Search for the cell housing the specified text and yield its (X, Y) center coordinate. 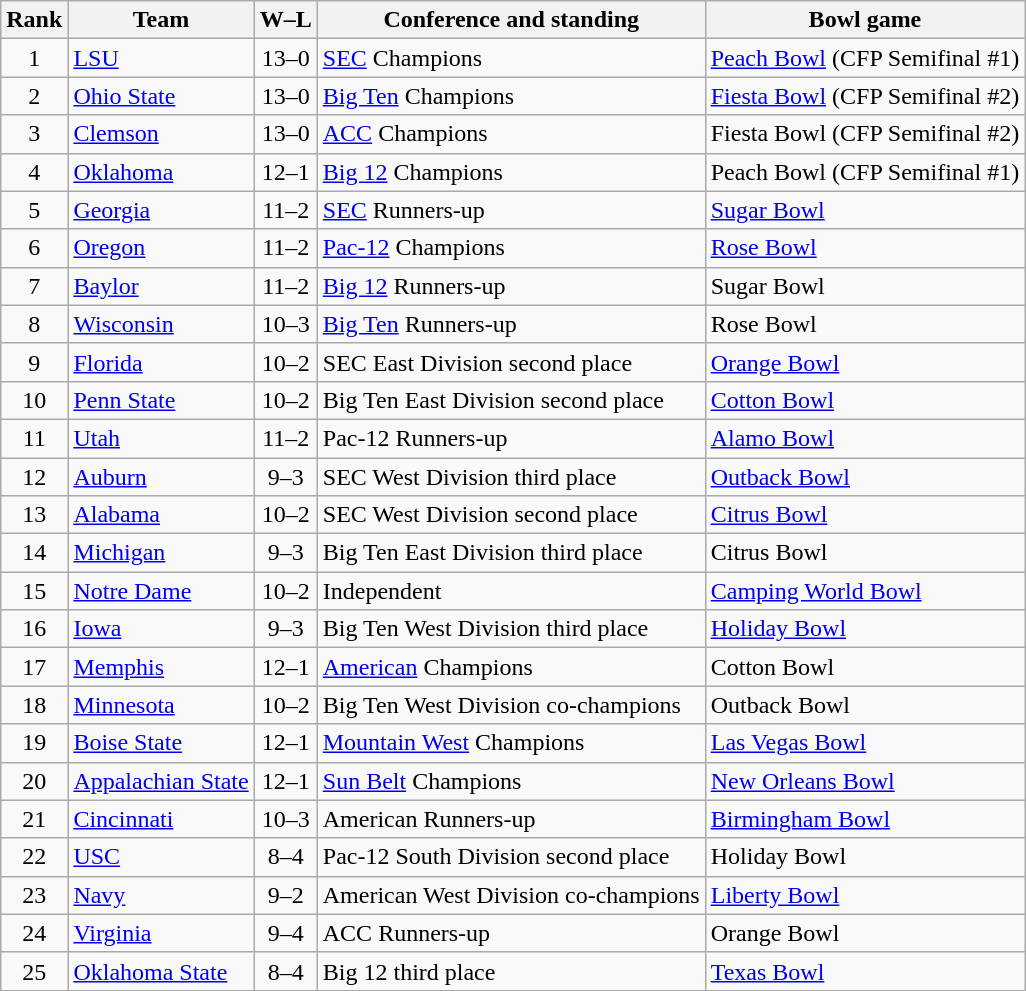
25 (34, 971)
Oregon (161, 248)
12 (34, 477)
23 (34, 895)
2 (34, 96)
American Runners-up (511, 819)
SEC West Division third place (511, 477)
Appalachian State (161, 781)
13 (34, 515)
17 (34, 667)
SEC Champions (511, 58)
Virginia (161, 933)
Conference and standing (511, 20)
Pac-12 South Division second place (511, 857)
Cincinnati (161, 819)
Notre Dame (161, 591)
Florida (161, 362)
Mountain West Champions (511, 743)
Birmingham Bowl (865, 819)
Georgia (161, 210)
Las Vegas Bowl (865, 743)
20 (34, 781)
American West Division co-champions (511, 895)
18 (34, 705)
Texas Bowl (865, 971)
Minnesota (161, 705)
Oklahoma State (161, 971)
Pac-12 Runners-up (511, 438)
11 (34, 438)
Pac-12 Champions (511, 248)
Iowa (161, 629)
8 (34, 324)
SEC Runners-up (511, 210)
Sun Belt Champions (511, 781)
15 (34, 591)
SEC East Division second place (511, 362)
Big 12 third place (511, 971)
Alabama (161, 515)
7 (34, 286)
22 (34, 857)
Clemson (161, 134)
Oklahoma (161, 172)
Alamo Bowl (865, 438)
3 (34, 134)
American Champions (511, 667)
Big 12 Runners-up (511, 286)
21 (34, 819)
9–4 (286, 933)
Big Ten West Division third place (511, 629)
Big Ten East Division second place (511, 400)
Camping World Bowl (865, 591)
Utah (161, 438)
ACC Runners-up (511, 933)
SEC West Division second place (511, 515)
Big Ten Champions (511, 96)
14 (34, 553)
Ohio State (161, 96)
16 (34, 629)
New Orleans Bowl (865, 781)
Independent (511, 591)
USC (161, 857)
6 (34, 248)
9–2 (286, 895)
Rank (34, 20)
Bowl game (865, 20)
Big Ten East Division third place (511, 553)
5 (34, 210)
Memphis (161, 667)
24 (34, 933)
W–L (286, 20)
Wisconsin (161, 324)
Big 12 Champions (511, 172)
Michigan (161, 553)
Baylor (161, 286)
Big Ten West Division co-champions (511, 705)
4 (34, 172)
1 (34, 58)
Auburn (161, 477)
Boise State (161, 743)
Liberty Bowl (865, 895)
LSU (161, 58)
10 (34, 400)
Navy (161, 895)
19 (34, 743)
Team (161, 20)
ACC Champions (511, 134)
9 (34, 362)
Penn State (161, 400)
Big Ten Runners-up (511, 324)
